Detect which cell encompasses the target text, then output its [X, Y] center coordinate. 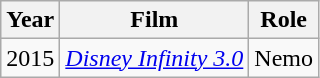
Role [284, 20]
2015 [30, 58]
Nemo [284, 58]
Year [30, 20]
Disney Infinity 3.0 [154, 58]
Film [154, 20]
